Detect which cell encompasses the target text, then output its (X, Y) center coordinate. 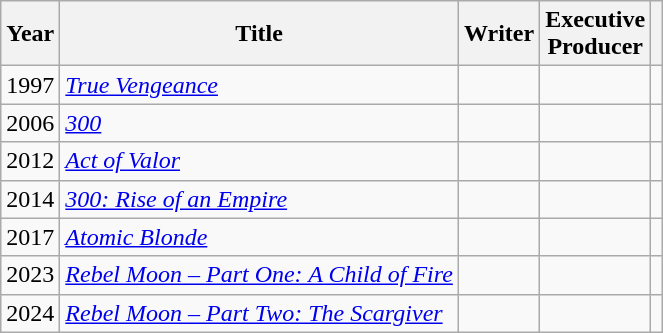
300: Rise of an Empire (260, 199)
Rebel Moon – Part Two: The Scargiver (260, 313)
2014 (30, 199)
2024 (30, 313)
Rebel Moon – Part One: A Child of Fire (260, 275)
2017 (30, 237)
Atomic Blonde (260, 237)
Title (260, 34)
1997 (30, 85)
True Vengeance (260, 85)
ExecutiveProducer (596, 34)
2012 (30, 161)
2023 (30, 275)
Act of Valor (260, 161)
300 (260, 123)
Year (30, 34)
Writer (498, 34)
2006 (30, 123)
